Pinpoint the cell where the given text exists, returning its (x, y) midpoint coordinate. 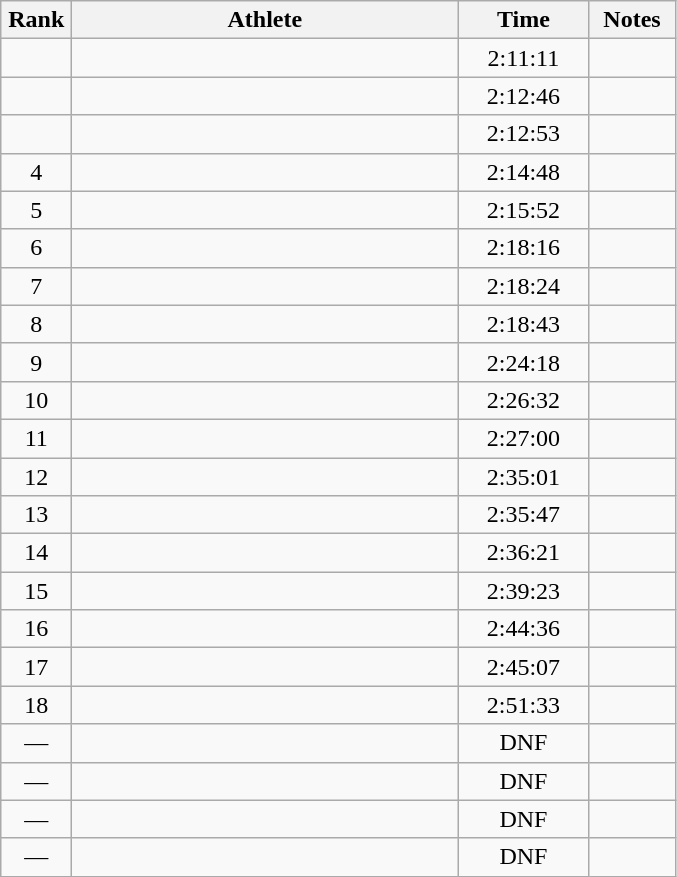
2:26:32 (524, 400)
11 (36, 438)
2:18:16 (524, 248)
2:18:24 (524, 286)
10 (36, 400)
14 (36, 553)
2:14:48 (524, 172)
5 (36, 210)
2:11:11 (524, 58)
8 (36, 324)
16 (36, 629)
4 (36, 172)
2:51:33 (524, 705)
2:18:43 (524, 324)
2:36:21 (524, 553)
2:35:47 (524, 515)
Time (524, 20)
13 (36, 515)
2:27:00 (524, 438)
12 (36, 477)
7 (36, 286)
Notes (632, 20)
2:44:36 (524, 629)
18 (36, 705)
Rank (36, 20)
2:45:07 (524, 667)
9 (36, 362)
Athlete (265, 20)
2:12:53 (524, 134)
15 (36, 591)
2:15:52 (524, 210)
2:39:23 (524, 591)
17 (36, 667)
2:24:18 (524, 362)
6 (36, 248)
2:35:01 (524, 477)
2:12:46 (524, 96)
